Capture the cell that displays the provided text and extract its [x, y] central coordinate. 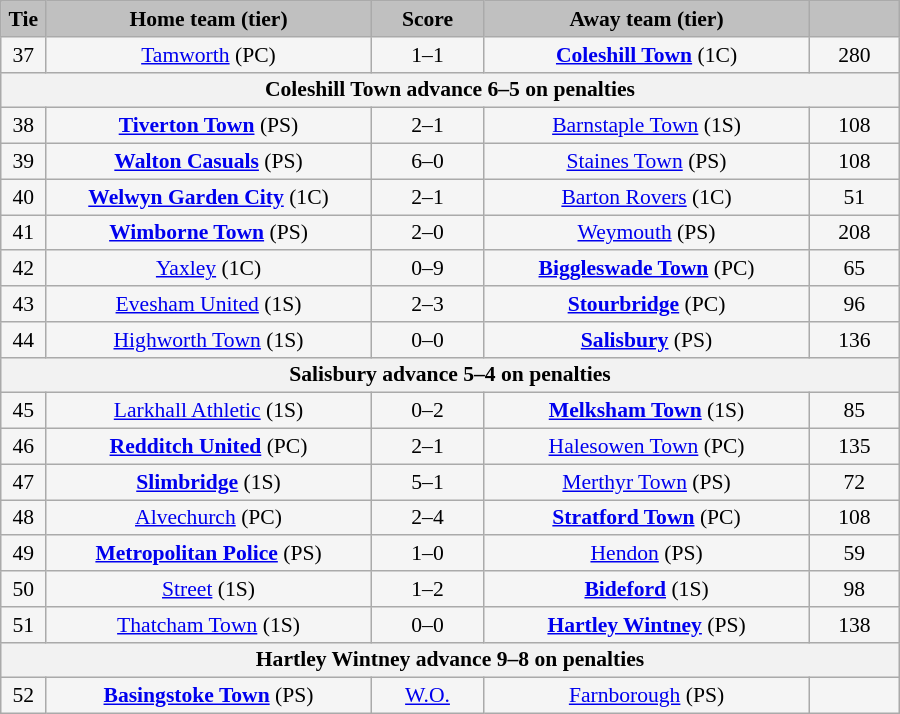
48 [24, 518]
6–0 [427, 162]
Away team (tier) [647, 19]
Barton Rovers (1C) [647, 197]
39 [24, 162]
138 [854, 625]
Home team (tier) [209, 19]
44 [24, 340]
280 [854, 55]
Metropolitan Police (PS) [209, 554]
Merthyr Town (PS) [647, 482]
2–4 [427, 518]
Highworth Town (1S) [209, 340]
Coleshill Town (1C) [647, 55]
38 [24, 126]
85 [854, 411]
72 [854, 482]
Weymouth (PS) [647, 233]
208 [854, 233]
45 [24, 411]
49 [24, 554]
Street (1S) [209, 589]
0–9 [427, 269]
59 [854, 554]
Walton Casuals (PS) [209, 162]
40 [24, 197]
1–2 [427, 589]
Hendon (PS) [647, 554]
Staines Town (PS) [647, 162]
1–0 [427, 554]
98 [854, 589]
Yaxley (1C) [209, 269]
Hartley Wintney (PS) [647, 625]
W.O. [427, 696]
96 [854, 304]
Alvechurch (PC) [209, 518]
2–3 [427, 304]
Barnstaple Town (1S) [647, 126]
Tiverton Town (PS) [209, 126]
Bideford (1S) [647, 589]
2–0 [427, 233]
Basingstoke Town (PS) [209, 696]
Hartley Wintney advance 9–8 on penalties [450, 660]
37 [24, 55]
Stourbridge (PC) [647, 304]
Larkhall Athletic (1S) [209, 411]
42 [24, 269]
Tamworth (PC) [209, 55]
47 [24, 482]
0–2 [427, 411]
Halesowen Town (PC) [647, 447]
Thatcham Town (1S) [209, 625]
Evesham United (1S) [209, 304]
Biggleswade Town (PC) [647, 269]
65 [854, 269]
Melksham Town (1S) [647, 411]
5–1 [427, 482]
Slimbridge (1S) [209, 482]
Wimborne Town (PS) [209, 233]
Salisbury advance 5–4 on penalties [450, 375]
41 [24, 233]
1–1 [427, 55]
135 [854, 447]
Stratford Town (PC) [647, 518]
50 [24, 589]
Score [427, 19]
Welwyn Garden City (1C) [209, 197]
Farnborough (PS) [647, 696]
Tie [24, 19]
46 [24, 447]
Salisbury (PS) [647, 340]
43 [24, 304]
136 [854, 340]
Coleshill Town advance 6–5 on penalties [450, 90]
52 [24, 696]
Redditch United (PC) [209, 447]
